Scan for the cell matching the given text and deliver its [x, y] coordinate at center. 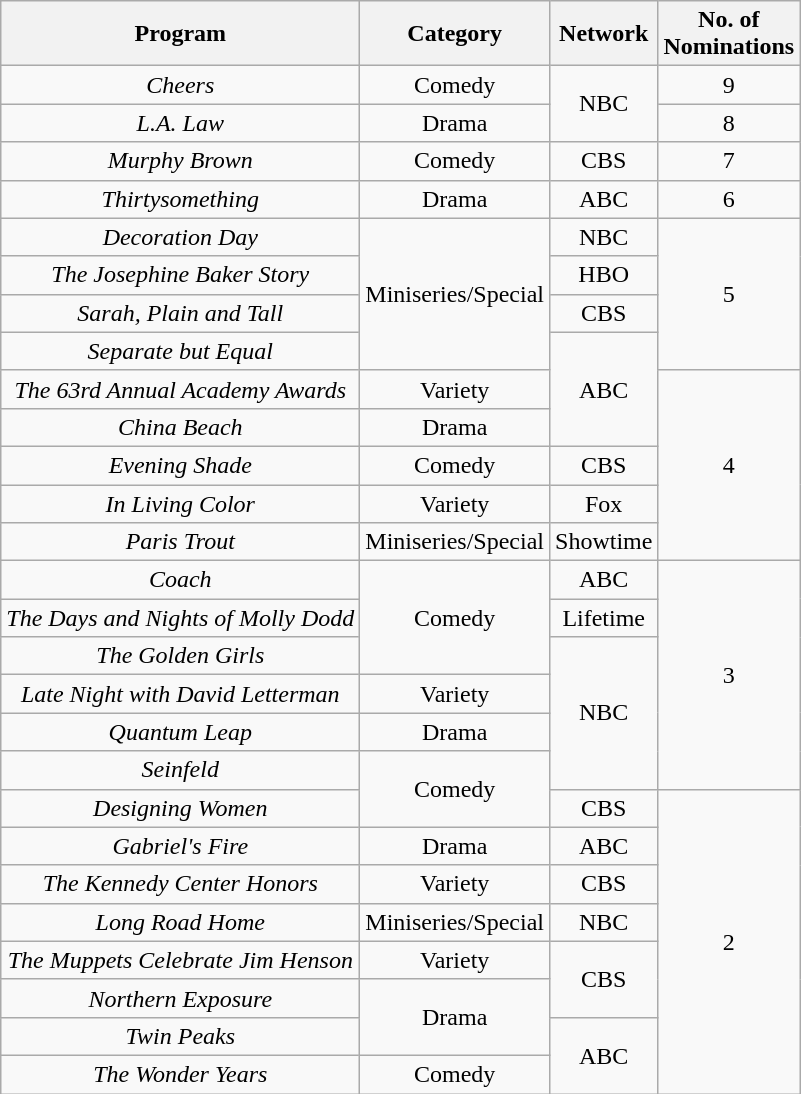
Sarah, Plain and Tall [180, 313]
Program [180, 34]
Decoration Day [180, 237]
5 [729, 294]
No. ofNominations [729, 34]
Cheers [180, 85]
8 [729, 123]
4 [729, 465]
Thirtysomething [180, 199]
9 [729, 85]
Network [604, 34]
In Living Color [180, 503]
China Beach [180, 427]
Separate but Equal [180, 351]
Coach [180, 580]
Lifetime [604, 618]
Paris Trout [180, 542]
3 [729, 675]
Gabriel's Fire [180, 846]
Quantum Leap [180, 732]
7 [729, 161]
HBO [604, 275]
Northern Exposure [180, 998]
The Wonder Years [180, 1074]
The 63rd Annual Academy Awards [180, 389]
The Days and Nights of Molly Dodd [180, 618]
The Muppets Celebrate Jim Henson [180, 960]
Murphy Brown [180, 161]
Seinfeld [180, 770]
Showtime [604, 542]
Category [455, 34]
Designing Women [180, 808]
6 [729, 199]
Twin Peaks [180, 1036]
Long Road Home [180, 922]
Fox [604, 503]
The Kennedy Center Honors [180, 884]
Late Night with David Letterman [180, 694]
L.A. Law [180, 123]
Evening Shade [180, 465]
The Golden Girls [180, 656]
2 [729, 941]
The Josephine Baker Story [180, 275]
